From the cell containing the given text, extract its center point as (x, y) coordinate. 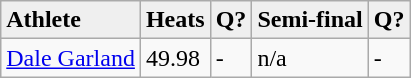
n/a (310, 58)
Heats (175, 20)
Dale Garland (71, 58)
49.98 (175, 58)
Semi-final (310, 20)
Athlete (71, 20)
